Extract the (X, Y) coordinate from the center of the cell holding the provided text.  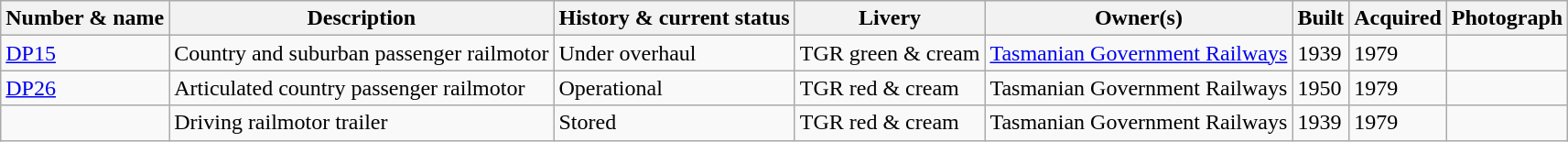
Under overhaul (674, 53)
Acquired (1399, 18)
Description (362, 18)
Built (1321, 18)
DP15 (85, 53)
Livery (890, 18)
Country and suburban passenger railmotor (362, 53)
DP26 (85, 88)
Number & name (85, 18)
Stored (674, 123)
1950 (1321, 88)
Driving railmotor trailer (362, 123)
TGR green & cream (890, 53)
Owner(s) (1139, 18)
Photograph (1507, 18)
Articulated country passenger railmotor (362, 88)
Operational (674, 88)
History & current status (674, 18)
